Output the [x, y] coordinate of the center of the cell containing the given text.  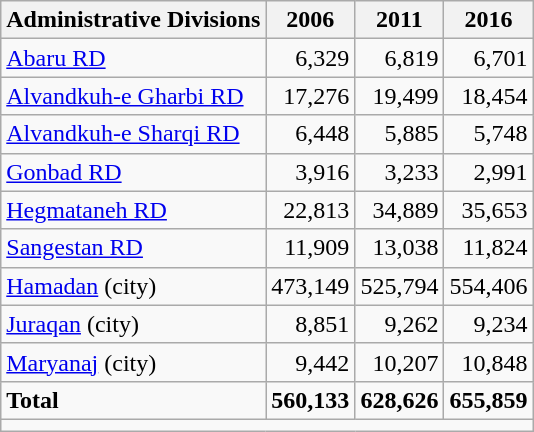
2,991 [488, 172]
17,276 [310, 96]
Hegmataneh RD [134, 210]
Gonbad RD [134, 172]
3,916 [310, 172]
5,748 [488, 134]
2011 [400, 20]
6,819 [400, 58]
10,207 [400, 362]
525,794 [400, 286]
2016 [488, 20]
9,234 [488, 324]
655,859 [488, 400]
11,909 [310, 248]
628,626 [400, 400]
9,262 [400, 324]
6,448 [310, 134]
Maryanaj (city) [134, 362]
3,233 [400, 172]
6,701 [488, 58]
554,406 [488, 286]
560,133 [310, 400]
2006 [310, 20]
18,454 [488, 96]
22,813 [310, 210]
Sangestan RD [134, 248]
Hamadan (city) [134, 286]
11,824 [488, 248]
473,149 [310, 286]
Alvandkuh-e Sharqi RD [134, 134]
Administrative Divisions [134, 20]
5,885 [400, 134]
8,851 [310, 324]
10,848 [488, 362]
Abaru RD [134, 58]
Alvandkuh-e Gharbi RD [134, 96]
9,442 [310, 362]
6,329 [310, 58]
35,653 [488, 210]
34,889 [400, 210]
Juraqan (city) [134, 324]
Total [134, 400]
19,499 [400, 96]
13,038 [400, 248]
